Search for the cell housing the specified text and yield its [x, y] center coordinate. 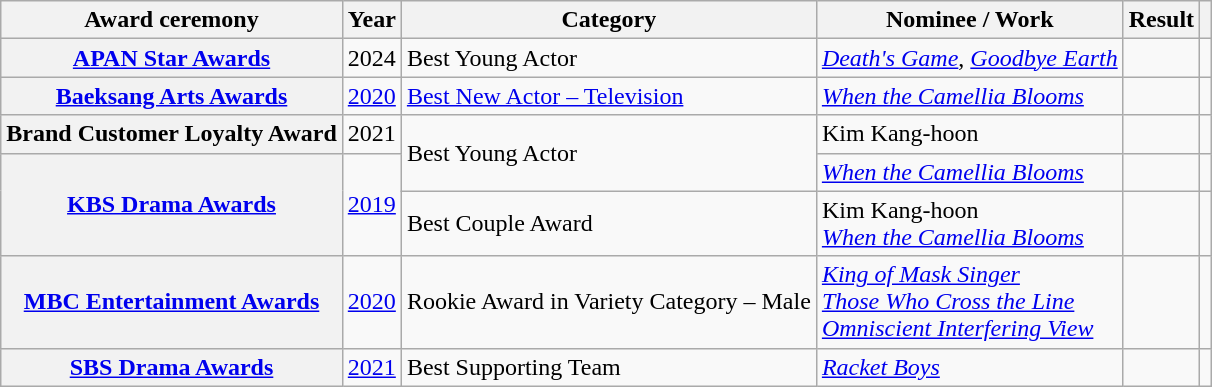
Kim Kang-hoon [970, 134]
Year [372, 20]
SBS Drama Awards [172, 367]
2019 [372, 204]
Best New Actor – Television [608, 96]
Best Couple Award [608, 224]
Racket Boys [970, 367]
Brand Customer Loyalty Award [172, 134]
MBC Entertainment Awards [172, 302]
Kim Kang-hoon When the Camellia Blooms [970, 224]
King of Mask Singer Those Who Cross the Line Omniscient Interfering View [970, 302]
Result [1161, 20]
KBS Drama Awards [172, 204]
Best Supporting Team [608, 367]
Rookie Award in Variety Category – Male [608, 302]
Baeksang Arts Awards [172, 96]
Category [608, 20]
Nominee / Work [970, 20]
Award ceremony [172, 20]
Death's Game, Goodbye Earth [970, 58]
APAN Star Awards [172, 58]
2024 [372, 58]
